For the text-containing cell, return its midpoint in [x, y] coordinate format. 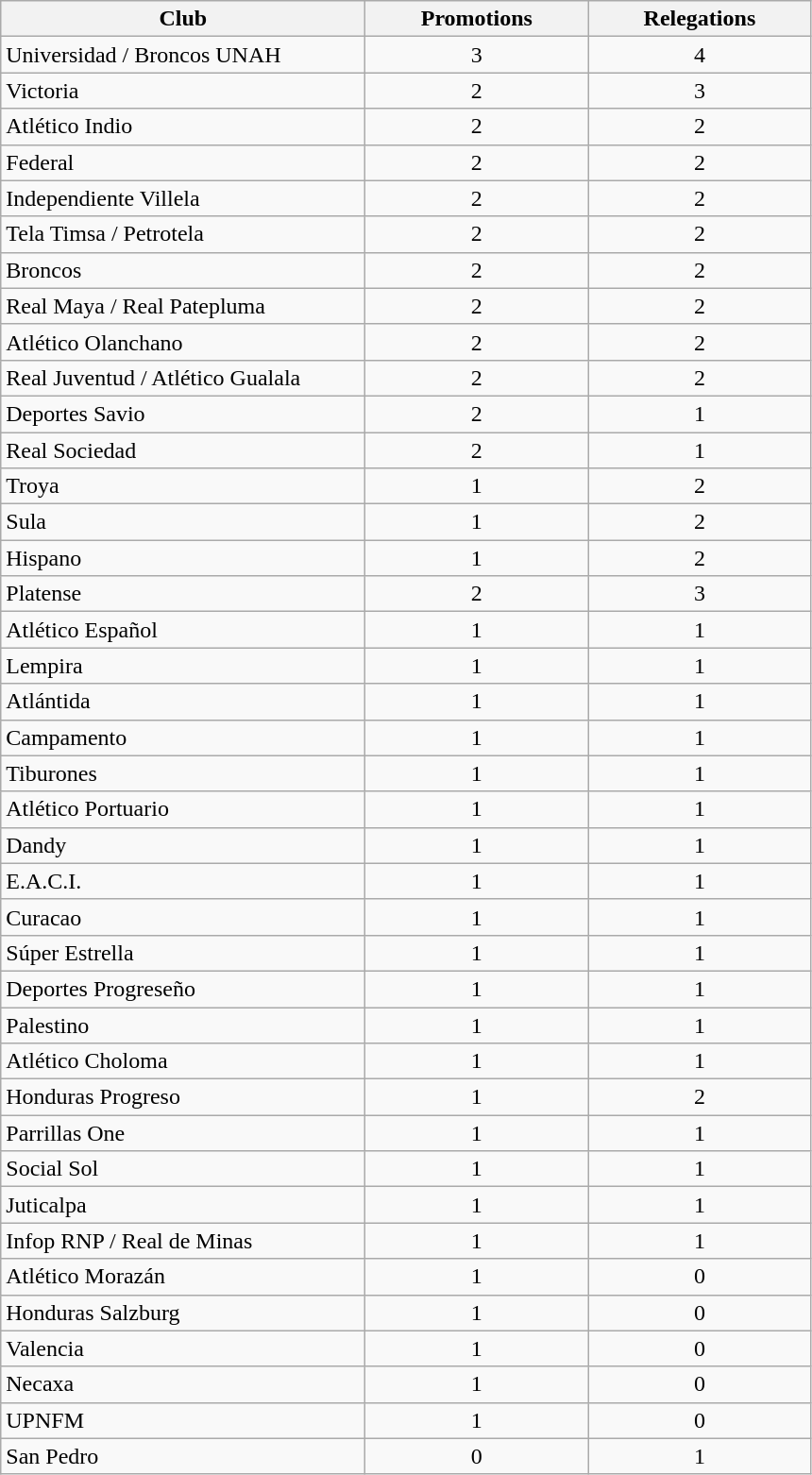
Atlántida [183, 702]
Juticalpa [183, 1205]
Social Sol [183, 1169]
Infop RNP / Real de Minas [183, 1241]
Honduras Salzburg [183, 1313]
Tiburones [183, 773]
Real Maya / Real Patepluma [183, 306]
Curacao [183, 917]
Universidad / Broncos UNAH [183, 55]
Atlético Indio [183, 127]
UPNFM [183, 1420]
Real Juventud / Atlético Gualala [183, 378]
Campamento [183, 737]
Necaxa [183, 1384]
Atlético Español [183, 630]
Deportes Progreseño [183, 989]
Parrillas One [183, 1133]
Palestino [183, 1025]
Hispano [183, 558]
Federal [183, 162]
Broncos [183, 270]
E.A.C.I. [183, 881]
Atlético Portuario [183, 809]
Honduras Progreso [183, 1097]
4 [700, 55]
Deportes Savio [183, 414]
Club [183, 19]
Victoria [183, 91]
Tela Timsa / Petrotela [183, 234]
Relegations [700, 19]
Atlético Choloma [183, 1061]
Sula [183, 522]
Troya [183, 486]
Atlético Olanchano [183, 342]
San Pedro [183, 1456]
Súper Estrella [183, 953]
Independiente Villela [183, 198]
Platense [183, 594]
Atlético Morazán [183, 1277]
Real Sociedad [183, 450]
Valencia [183, 1348]
Lempira [183, 666]
Dandy [183, 845]
Promotions [477, 19]
